Return the (X, Y) coordinate for the center point of the cell that contains the specified text.  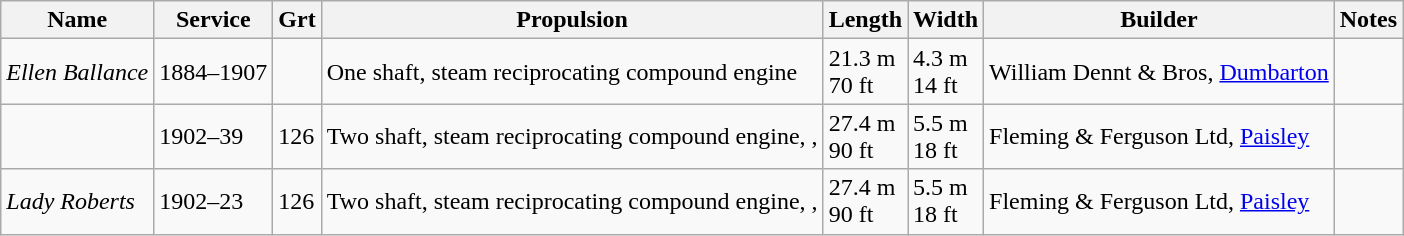
Width (946, 20)
Propulsion (572, 20)
4.3 m14 ft (946, 72)
Lady Roberts (78, 202)
Ellen Ballance (78, 72)
21.3 m70 ft (865, 72)
Notes (1368, 20)
Grt (297, 20)
Length (865, 20)
Name (78, 20)
Service (214, 20)
1902–23 (214, 202)
One shaft, steam reciprocating compound engine (572, 72)
1884–1907 (214, 72)
1902–39 (214, 136)
William Dennt & Bros, Dumbarton (1160, 72)
Builder (1160, 20)
